Identify which cell holds the provided text, then report its (X, Y) central coordinate. 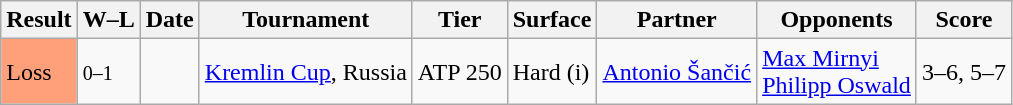
W–L (108, 20)
Loss (39, 72)
Kremlin Cup, Russia (306, 72)
Max Mirnyi Philipp Oswald (837, 72)
Tournament (306, 20)
ATP 250 (460, 72)
Partner (677, 20)
Date (170, 20)
Tier (460, 20)
Opponents (837, 20)
Hard (i) (552, 72)
Result (39, 20)
Antonio Šančić (677, 72)
0–1 (108, 72)
Score (964, 20)
Surface (552, 20)
3–6, 5–7 (964, 72)
